Capture the cell that displays the provided text and extract its [X, Y] central coordinate. 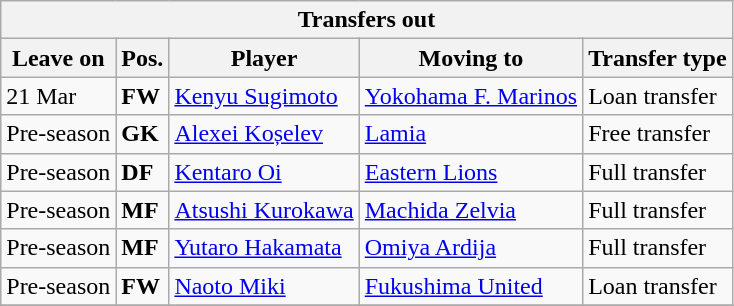
Fukushima United [470, 286]
21 Mar [58, 96]
Omiya Ardija [470, 248]
Player [264, 58]
Kentaro Oi [264, 172]
Machida Zelvia [470, 210]
Alexei Koșelev [264, 134]
Eastern Lions [470, 172]
Leave on [58, 58]
Pos. [142, 58]
Free transfer [658, 134]
Lamia [470, 134]
Transfer type [658, 58]
DF [142, 172]
Naoto Miki [264, 286]
Moving to [470, 58]
Yutaro Hakamata [264, 248]
Atsushi Kurokawa [264, 210]
Yokohama F. Marinos [470, 96]
Kenyu Sugimoto [264, 96]
Transfers out [366, 20]
GK [142, 134]
